Determine the (X, Y) coordinate at the center of the cell enclosing the given text.  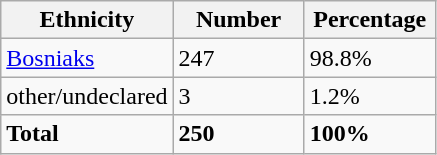
1.2% (370, 96)
Percentage (370, 20)
100% (370, 134)
250 (238, 134)
Ethnicity (87, 20)
247 (238, 58)
Number (238, 20)
3 (238, 96)
Bosniaks (87, 58)
Total (87, 134)
98.8% (370, 58)
other/undeclared (87, 96)
